Identify which cell holds the provided text, then report its [X, Y] central coordinate. 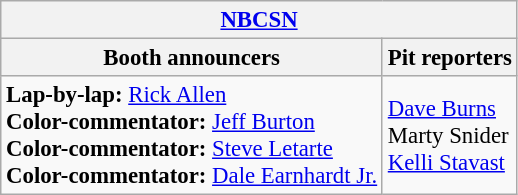
NBCSN [260, 20]
Booth announcers [192, 58]
Pit reporters [450, 58]
Lap-by-lap: Rick AllenColor-commentator: Jeff BurtonColor-commentator: Steve LetarteColor-commentator: Dale Earnhardt Jr. [192, 136]
Dave BurnsMarty SniderKelli Stavast [450, 136]
